Locate the cell with the specified text and output its [X, Y] center coordinate. 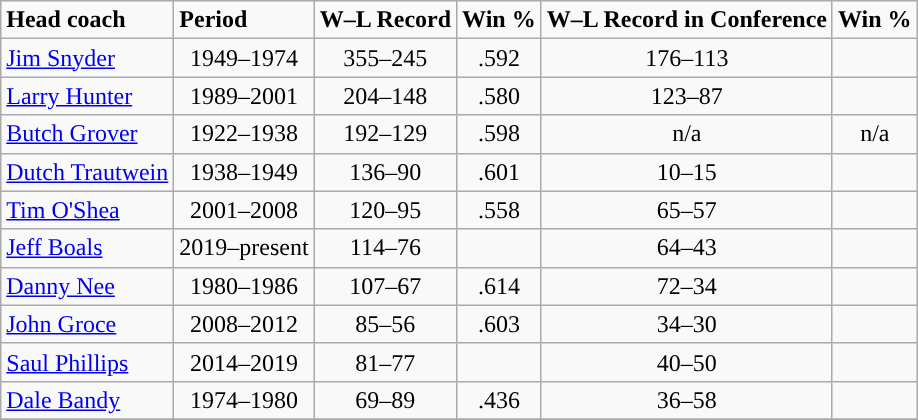
Jim Snyder [88, 58]
W–L Record [385, 20]
Danny Nee [88, 286]
2001–2008 [244, 210]
10–15 [686, 172]
123–87 [686, 96]
64–43 [686, 248]
81–77 [385, 362]
65–57 [686, 210]
.601 [500, 172]
Jeff Boals [88, 248]
136–90 [385, 172]
72–34 [686, 286]
40–50 [686, 362]
W–L Record in Conference [686, 20]
2014–2019 [244, 362]
36–58 [686, 400]
176–113 [686, 58]
2019–present [244, 248]
1949–1974 [244, 58]
69–89 [385, 400]
355–245 [385, 58]
.558 [500, 210]
Head coach [88, 20]
34–30 [686, 324]
120–95 [385, 210]
Tim O'Shea [88, 210]
1938–1949 [244, 172]
192–129 [385, 134]
1922–1938 [244, 134]
Dutch Trautwein [88, 172]
.592 [500, 58]
2008–2012 [244, 324]
Saul Phillips [88, 362]
.603 [500, 324]
Butch Grover [88, 134]
107–67 [385, 286]
.436 [500, 400]
John Groce [88, 324]
114–76 [385, 248]
Larry Hunter [88, 96]
.598 [500, 134]
1974–1980 [244, 400]
1989–2001 [244, 96]
Period [244, 20]
.580 [500, 96]
1980–1986 [244, 286]
204–148 [385, 96]
85–56 [385, 324]
.614 [500, 286]
Dale Bandy [88, 400]
